For the text-containing cell, return its midpoint in [x, y] coordinate format. 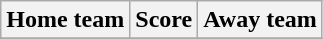
Home team [66, 20]
Away team [260, 20]
Score [164, 20]
